Search for the cell housing the specified text and yield its [X, Y] center coordinate. 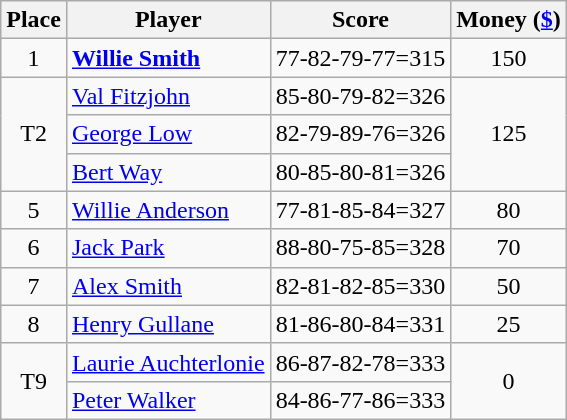
86-87-82-78=333 [360, 362]
77-82-79-77=315 [360, 58]
8 [34, 324]
80 [509, 210]
82-81-82-85=330 [360, 286]
Score [360, 20]
T9 [34, 381]
Money ($) [509, 20]
50 [509, 286]
125 [509, 134]
George Low [168, 134]
77-81-85-84=327 [360, 210]
84-86-77-86=333 [360, 400]
150 [509, 58]
Alex Smith [168, 286]
0 [509, 381]
80-85-80-81=326 [360, 172]
88-80-75-85=328 [360, 248]
Player [168, 20]
25 [509, 324]
7 [34, 286]
70 [509, 248]
81-86-80-84=331 [360, 324]
Willie Anderson [168, 210]
Jack Park [168, 248]
Bert Way [168, 172]
1 [34, 58]
85-80-79-82=326 [360, 96]
5 [34, 210]
Val Fitzjohn [168, 96]
Henry Gullane [168, 324]
Peter Walker [168, 400]
T2 [34, 134]
6 [34, 248]
82-79-89-76=326 [360, 134]
Laurie Auchterlonie [168, 362]
Willie Smith [168, 58]
Place [34, 20]
